Return the [X, Y] coordinate for the center point of the cell that contains the specified text.  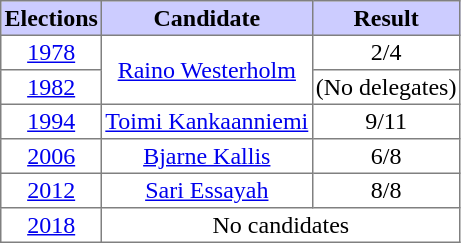
2012 [52, 190]
Elections [52, 18]
(No delegates) [386, 87]
No candidates [282, 225]
2/4 [386, 52]
Candidate [207, 18]
8/8 [386, 190]
Bjarne Kallis [207, 156]
1982 [52, 87]
2006 [52, 156]
Toimi Kankaanniemi [207, 121]
1994 [52, 121]
6/8 [386, 156]
1978 [52, 52]
Sari Essayah [207, 190]
Raino Westerholm [207, 70]
9/11 [386, 121]
Result [386, 18]
2018 [52, 225]
